From the cell containing the given text, extract its center point as [x, y] coordinate. 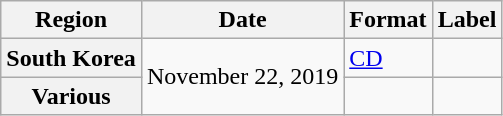
Label [467, 20]
CD [388, 58]
Region [72, 20]
Various [72, 96]
Format [388, 20]
Date [242, 20]
November 22, 2019 [242, 77]
South Korea [72, 58]
